Output the (x, y) coordinate of the center of the cell containing the given text.  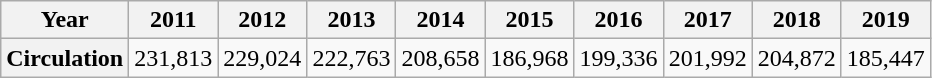
2016 (618, 20)
2018 (796, 20)
2013 (352, 20)
2015 (530, 20)
2019 (886, 20)
229,024 (262, 58)
208,658 (440, 58)
231,813 (174, 58)
186,968 (530, 58)
Year (65, 20)
185,447 (886, 58)
201,992 (708, 58)
2012 (262, 20)
199,336 (618, 58)
222,763 (352, 58)
2014 (440, 20)
204,872 (796, 58)
2017 (708, 20)
Circulation (65, 58)
2011 (174, 20)
